Detect which cell encompasses the target text, then output its [x, y] center coordinate. 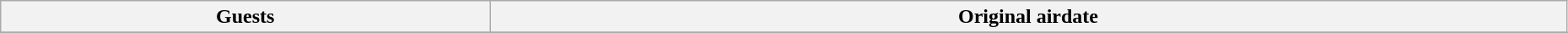
Guests [245, 17]
Original airdate [1029, 17]
